Find where the given text appears and provide that cell's center as (x, y) coordinate. 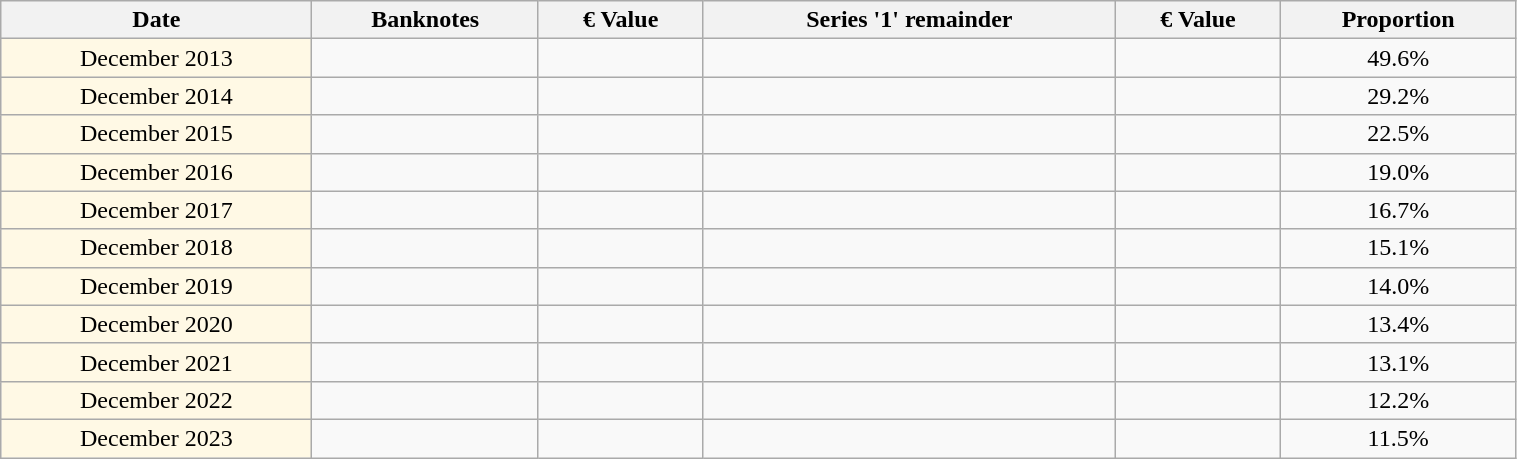
December 2018 (156, 248)
13.4% (1398, 324)
49.6% (1398, 58)
13.1% (1398, 362)
15.1% (1398, 248)
Series '1' remainder (910, 20)
December 2016 (156, 172)
12.2% (1398, 400)
29.2% (1398, 96)
Proportion (1398, 20)
December 2013 (156, 58)
December 2019 (156, 286)
14.0% (1398, 286)
19.0% (1398, 172)
December 2023 (156, 438)
December 2017 (156, 210)
Date (156, 20)
22.5% (1398, 134)
16.7% (1398, 210)
11.5% (1398, 438)
December 2022 (156, 400)
December 2021 (156, 362)
December 2020 (156, 324)
December 2015 (156, 134)
Banknotes (425, 20)
December 2014 (156, 96)
